Output the [X, Y] coordinate of the center of the cell containing the given text.  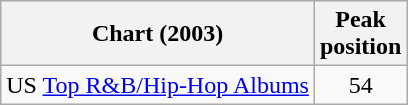
Chart (2003) [158, 34]
US Top R&B/Hip-Hop Albums [158, 85]
54 [360, 85]
Peakposition [360, 34]
